Locate the cell with the specified text and output its [X, Y] center coordinate. 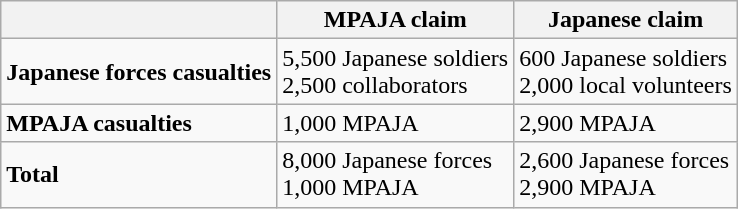
600 Japanese soldiers2,000 local volunteers [626, 72]
2,600 Japanese forces2,900 MPAJA [626, 174]
Japanese forces casualties [139, 72]
1,000 MPAJA [396, 123]
MPAJA casualties [139, 123]
8,000 Japanese forces1,000 MPAJA [396, 174]
MPAJA claim [396, 20]
5,500 Japanese soldiers2,500 collaborators [396, 72]
Total [139, 174]
Japanese claim [626, 20]
2,900 MPAJA [626, 123]
